Identify which cell holds the provided text, then report its (x, y) central coordinate. 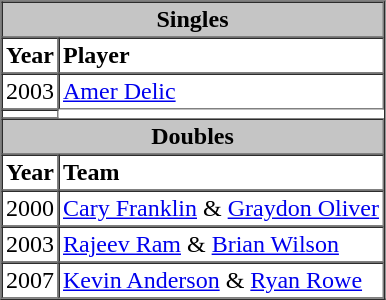
Team (220, 172)
Amer Delic (220, 92)
Cary Franklin & Graydon Oliver (220, 208)
Doubles (193, 136)
Player (220, 56)
2000 (30, 208)
Singles (193, 20)
Kevin Anderson & Ryan Rowe (220, 280)
Rajeev Ram & Brian Wilson (220, 244)
2007 (30, 280)
